Identify which cell holds the provided text, then report its [X, Y] central coordinate. 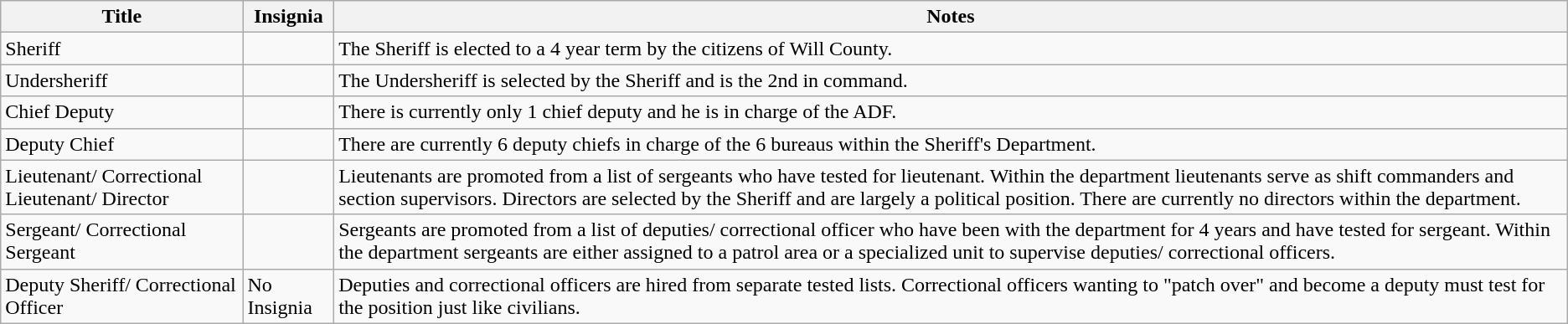
No Insignia [288, 296]
Lieutenant/ Correctional Lieutenant/ Director [122, 188]
The Sheriff is elected to a 4 year term by the citizens of Will County. [952, 49]
Deputy Chief [122, 144]
Sheriff [122, 49]
Notes [952, 17]
Deputy Sheriff/ Correctional Officer [122, 296]
The Undersheriff is selected by the Sheriff and is the 2nd in command. [952, 80]
Undersheriff [122, 80]
There is currently only 1 chief deputy and he is in charge of the ADF. [952, 112]
Insignia [288, 17]
Sergeant/ Correctional Sergeant [122, 241]
Chief Deputy [122, 112]
There are currently 6 deputy chiefs in charge of the 6 bureaus within the Sheriff's Department. [952, 144]
Title [122, 17]
